Extract the [X, Y] coordinate from the center of the cell holding the provided text.  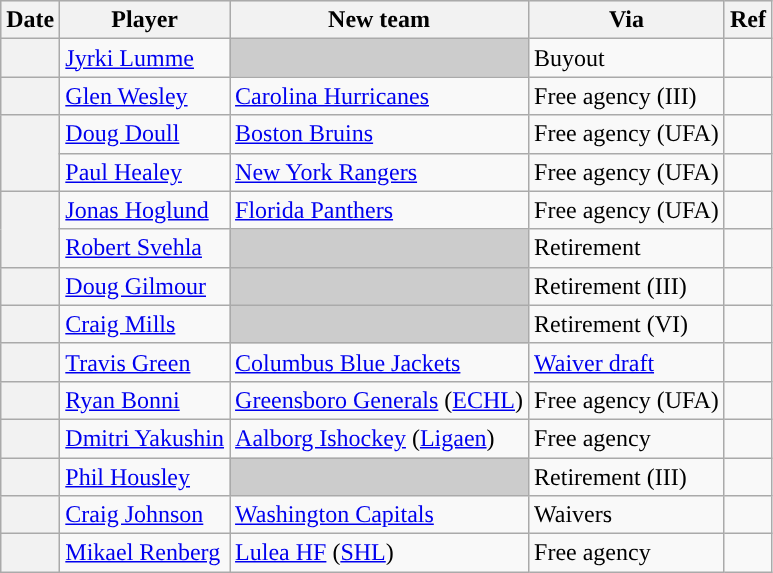
Florida Panthers [380, 210]
Craig Johnson [145, 515]
Jonas Hoglund [145, 210]
Waivers [627, 515]
Date [30, 20]
Glen Wesley [145, 96]
Paul Healey [145, 172]
Doug Gilmour [145, 286]
Free agency (III) [627, 96]
Doug Doull [145, 134]
Player [145, 20]
Ref [748, 20]
Washington Capitals [380, 515]
Dmitri Yakushin [145, 438]
Ryan Bonni [145, 400]
New York Rangers [380, 172]
Greensboro Generals (ECHL) [380, 400]
Columbus Blue Jackets [380, 362]
Buyout [627, 58]
Travis Green [145, 362]
New team [380, 20]
Via [627, 20]
Aalborg Ishockey (Ligaen) [380, 438]
Robert Svehla [145, 248]
Mikael Renberg [145, 553]
Retirement [627, 248]
Waiver draft [627, 362]
Phil Housley [145, 477]
Carolina Hurricanes [380, 96]
Boston Bruins [380, 134]
Lulea HF (SHL) [380, 553]
Jyrki Lumme [145, 58]
Retirement (VI) [627, 324]
Craig Mills [145, 324]
